Locate the cell with the specified text and output its (X, Y) center coordinate. 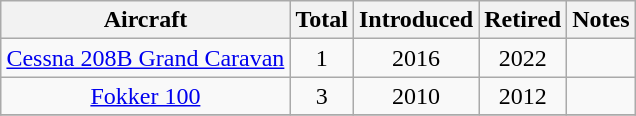
2010 (416, 96)
Introduced (416, 20)
2022 (523, 58)
Total (322, 20)
Cessna 208B Grand Caravan (146, 58)
1 (322, 58)
Fokker 100 (146, 96)
Aircraft (146, 20)
Notes (601, 20)
2016 (416, 58)
3 (322, 96)
2012 (523, 96)
Retired (523, 20)
